Find where the given text appears and provide that cell's center as [x, y] coordinate. 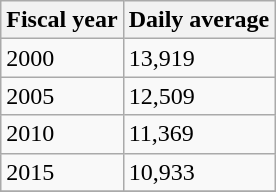
12,509 [199, 96]
2005 [62, 96]
13,919 [199, 58]
Daily average [199, 20]
11,369 [199, 134]
2015 [62, 172]
2010 [62, 134]
Fiscal year [62, 20]
2000 [62, 58]
10,933 [199, 172]
